From the cell containing the given text, extract its center point as (x, y) coordinate. 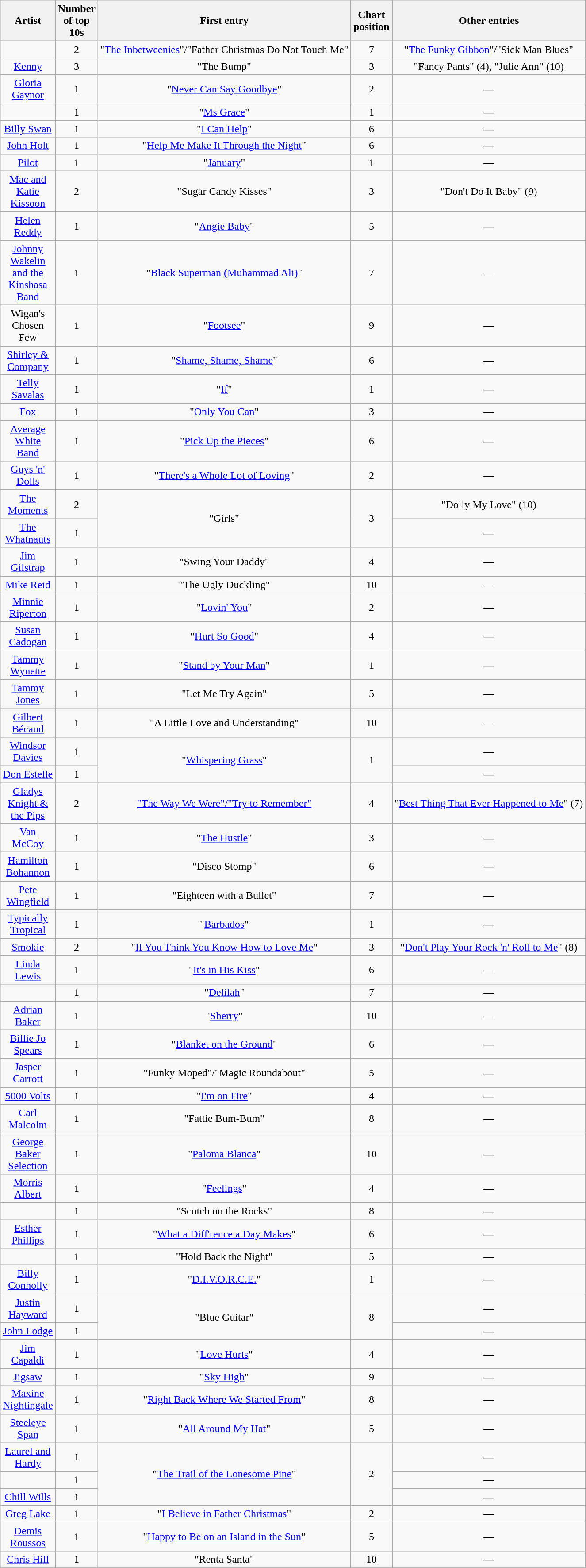
"Barbados" (224, 924)
"Only You Can" (224, 412)
"Delilah" (224, 993)
Billie Jo Spears (28, 1044)
"The Funky Gibbon"/"Sick Man Blues" (489, 50)
Typically Tropical (28, 924)
First entry (224, 21)
"Ms Grace" (224, 112)
Average White Band (28, 441)
"Eighteen with a Bullet" (224, 896)
"Hurt So Good" (224, 636)
5000 Volts (28, 1096)
"Girls" (224, 519)
Jim Gilstrap (28, 562)
"There's a Whole Lot of Loving" (224, 475)
Esther Phillips (28, 1234)
"D.I.V.O.R.C.E." (224, 1280)
Guys 'n' Dolls (28, 475)
"Dolly My Love" (10) (489, 505)
Susan Cadogan (28, 636)
Justin Hayward (28, 1308)
Number of top 10s (77, 21)
Billy Swan (28, 129)
Mike Reid (28, 585)
"The Inbetweenies"/"Father Christmas Do Not Touch Me" (224, 50)
Van McCoy (28, 838)
Adrian Baker (28, 1015)
"Feelings" (224, 1188)
"Never Can Say Goodbye" (224, 89)
"Let Me Try Again" (224, 694)
"Hold Back the Night" (224, 1257)
Linda Lewis (28, 970)
"Pick Up the Pieces" (224, 441)
"Fancy Pants" (4), "Julie Ann" (10) (489, 66)
"Happy to Be on an Island in the Sun" (224, 1537)
Tammy Wynette (28, 665)
Jigsaw (28, 1377)
George Baker Selection (28, 1153)
"Whispering Grass" (224, 759)
"Disco Stomp" (224, 867)
Maxine Nightingale (28, 1399)
"Lovin' You" (224, 607)
Jim Capaldi (28, 1354)
"January" (224, 162)
Laurel and Hardy (28, 1457)
"Sky High" (224, 1377)
Pete Wingfield (28, 896)
Other entries (489, 21)
"All Around My Hat" (224, 1429)
Telly Savalas (28, 389)
Smokie (28, 947)
Steeleye Span (28, 1429)
Helen Reddy (28, 226)
The Moments (28, 505)
The Whatnauts (28, 533)
Demis Roussos (28, 1537)
"I'm on Fire" (224, 1096)
Billy Connolly (28, 1280)
Hamilton Bohannon (28, 867)
"Don't Play Your Rock 'n' Roll to Me" (8) (489, 947)
"If" (224, 389)
"It's in His Kiss" (224, 970)
Carl Malcolm (28, 1119)
John Lodge (28, 1331)
"Right Back Where We Started From" (224, 1399)
Windsor Davies (28, 751)
Johnny Wakelin and the Kinshasa Band (28, 273)
"A Little Love and Understanding" (224, 722)
Pilot (28, 162)
Morris Albert (28, 1188)
"Love Hurts" (224, 1354)
"Renta Santa" (224, 1559)
Chill Wills (28, 1497)
"Blanket on the Ground" (224, 1044)
Kenny (28, 66)
"Fattie Bum-Bum" (224, 1119)
"The Ugly Duckling" (224, 585)
Chris Hill (28, 1559)
Gloria Gaynor (28, 89)
"Swing Your Daddy" (224, 562)
"Don't Do It Baby" (9) (489, 191)
Jasper Carrott (28, 1073)
"Blue Guitar" (224, 1317)
"The Hustle" (224, 838)
"Black Superman (Muhammad Ali)" (224, 273)
"Stand by Your Man" (224, 665)
Wigan's Chosen Few (28, 325)
"I Believe in Father Christmas" (224, 1514)
"The Trail of the Lonesome Pine" (224, 1474)
Gladys Knight & the Pips (28, 803)
"Sherry" (224, 1015)
Minnie Riperton (28, 607)
"If You Think You Know How to Love Me" (224, 947)
"Paloma Blanca" (224, 1153)
"What a Diff'rence a Day Makes" (224, 1234)
Don Estelle (28, 774)
"Best Thing That Ever Happened to Me" (7) (489, 803)
"Angie Baby" (224, 226)
John Holt (28, 146)
"I Can Help" (224, 129)
"Help Me Make It Through the Night" (224, 146)
Chart position (372, 21)
Gilbert Bécaud (28, 722)
Fox (28, 412)
"Shame, Shame, Shame" (224, 360)
Shirley & Company (28, 360)
Greg Lake (28, 1514)
Mac and Katie Kissoon (28, 191)
"The Bump" (224, 66)
"Footsee" (224, 325)
Artist (28, 21)
"Sugar Candy Kisses" (224, 191)
"Funky Moped"/"Magic Roundabout" (224, 1073)
"The Way We Were"/"Try to Remember" (224, 803)
Tammy Jones (28, 694)
"Scotch on the Rocks" (224, 1211)
